From the cell containing the given text, extract its center point as (X, Y) coordinate. 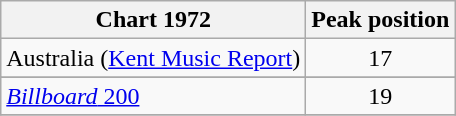
17 (380, 58)
Australia (Kent Music Report) (154, 58)
Billboard 200 (154, 96)
Peak position (380, 20)
19 (380, 96)
Chart 1972 (154, 20)
